Scan for the cell matching the given text and deliver its [X, Y] coordinate at center. 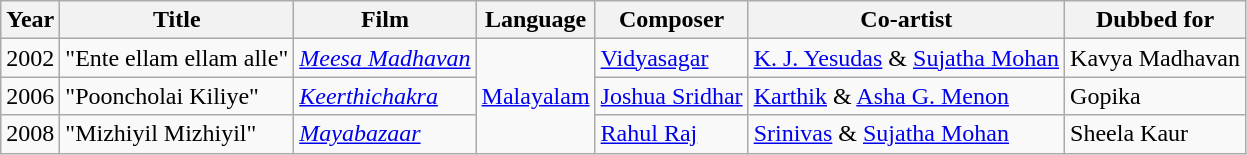
Vidyasagar [672, 58]
"Mizhiyil Mizhiyil" [177, 134]
Co-artist [906, 20]
Keerthichakra [385, 96]
2008 [30, 134]
K. J. Yesudas & Sujatha Mohan [906, 58]
Kavya Madhavan [1156, 58]
2002 [30, 58]
Mayabazaar [385, 134]
Film [385, 20]
Year [30, 20]
Title [177, 20]
Dubbed for [1156, 20]
"Pooncholai Kiliye" [177, 96]
Rahul Raj [672, 134]
Joshua Sridhar [672, 96]
Language [536, 20]
Malayalam [536, 96]
"Ente ellam ellam alle" [177, 58]
Meesa Madhavan [385, 58]
Karthik & Asha G. Menon [906, 96]
Composer [672, 20]
Gopika [1156, 96]
2006 [30, 96]
Srinivas & Sujatha Mohan [906, 134]
Sheela Kaur [1156, 134]
